Search for the cell housing the specified text and yield its (X, Y) center coordinate. 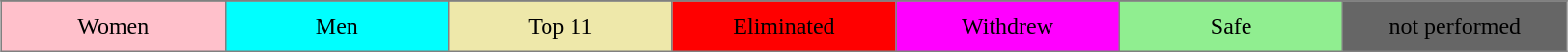
Women (113, 26)
Withdrew (1008, 26)
Safe (1231, 26)
Eliminated (784, 26)
Men (337, 26)
not performed (1455, 26)
Top 11 (561, 26)
